Find where the given text appears and provide that cell's center as (X, Y) coordinate. 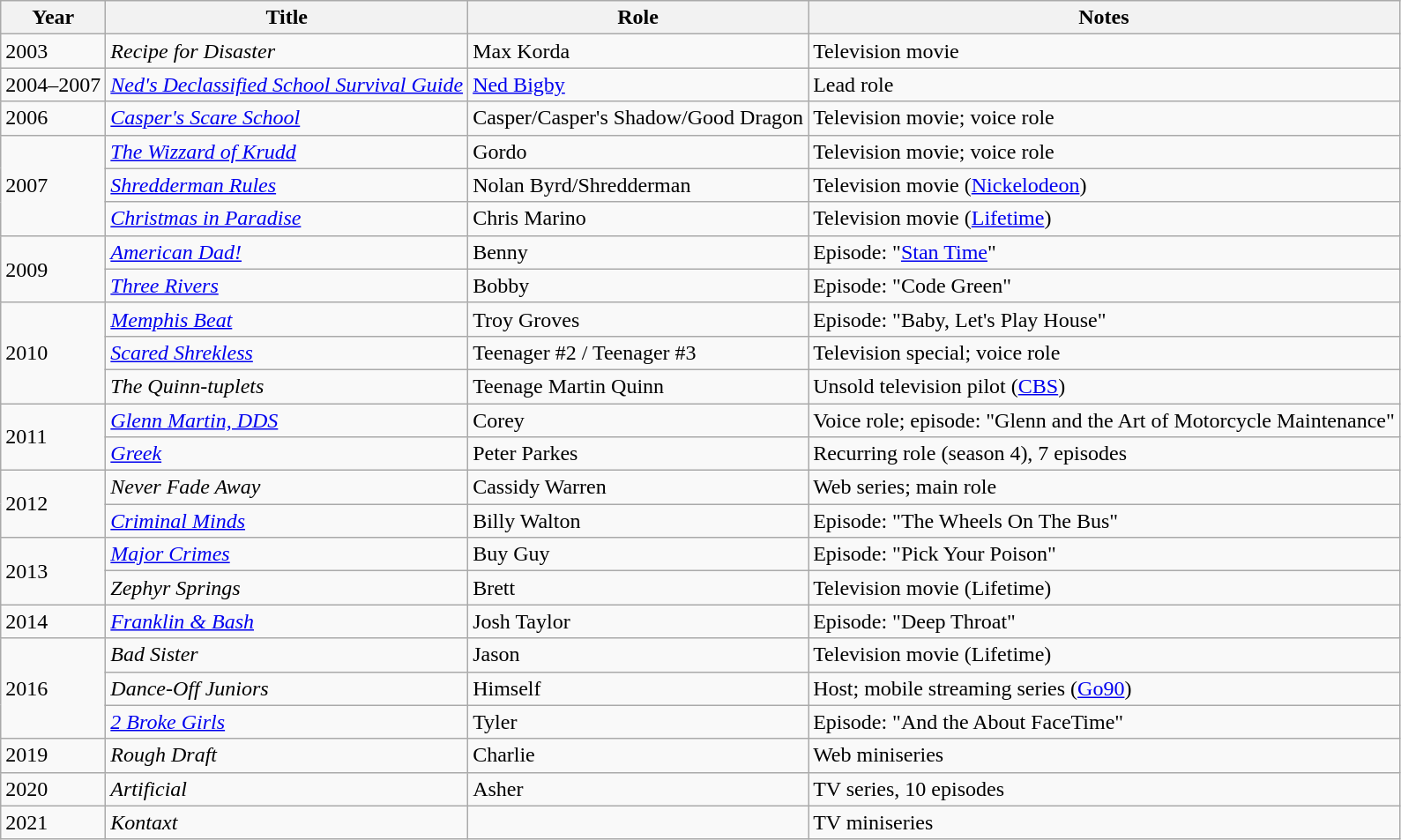
2013 (53, 571)
Lead role (1104, 85)
Episode: "Pick Your Poison" (1104, 554)
Artificial (287, 789)
2006 (53, 118)
Teenager #2 / Teenager #3 (638, 353)
Bobby (638, 286)
Episode: "And the About FaceTime" (1104, 722)
Nolan Byrd/Shredderman (638, 185)
Christmas in Paradise (287, 219)
2 Broke Girls (287, 722)
Title (287, 18)
2007 (53, 185)
Host; mobile streaming series (Go90) (1104, 688)
The Wizzard of Krudd (287, 152)
Bad Sister (287, 655)
Jason (638, 655)
Casper/Casper's Shadow/Good Dragon (638, 118)
Josh Taylor (638, 621)
2003 (53, 51)
Voice role; episode: "Glenn and the Art of Motorcycle Maintenance" (1104, 420)
Ned's Declassified School Survival Guide (287, 85)
Zephyr Springs (287, 588)
TV series, 10 episodes (1104, 789)
Benny (638, 252)
Max Korda (638, 51)
The Quinn-tuplets (287, 386)
Rough Draft (287, 755)
Troy Groves (638, 319)
Episode: "Stan Time" (1104, 252)
2019 (53, 755)
Ned Bigby (638, 85)
Role (638, 18)
2009 (53, 269)
Never Fade Away (287, 487)
Television movie (Nickelodeon) (1104, 185)
Charlie (638, 755)
Peter Parkes (638, 454)
Chris Marino (638, 219)
Corey (638, 420)
Web miniseries (1104, 755)
Criminal Minds (287, 521)
Buy Guy (638, 554)
Television special; voice role (1104, 353)
Episode: "Code Green" (1104, 286)
Himself (638, 688)
Major Crimes (287, 554)
Notes (1104, 18)
Recipe for Disaster (287, 51)
Cassidy Warren (638, 487)
Web series; main role (1104, 487)
Unsold television pilot (CBS) (1104, 386)
Billy Walton (638, 521)
Three Rivers (287, 286)
Brett (638, 588)
Episode: "Baby, Let's Play House" (1104, 319)
2011 (53, 437)
Television movie (1104, 51)
Year (53, 18)
2021 (53, 822)
Franklin & Bash (287, 621)
Dance-Off Juniors (287, 688)
Asher (638, 789)
Shredderman Rules (287, 185)
2012 (53, 504)
Scared Shrekless (287, 353)
Episode: "The Wheels On The Bus" (1104, 521)
Recurring role (season 4), 7 episodes (1104, 454)
Teenage Martin Quinn (638, 386)
Memphis Beat (287, 319)
Glenn Martin, DDS (287, 420)
Kontaxt (287, 822)
Tyler (638, 722)
2004–2007 (53, 85)
Casper's Scare School (287, 118)
2014 (53, 621)
Gordo (638, 152)
American Dad! (287, 252)
Greek (287, 454)
2010 (53, 353)
Episode: "Deep Throat" (1104, 621)
2016 (53, 688)
TV miniseries (1104, 822)
2020 (53, 789)
